Identify which cell holds the provided text, then report its [X, Y] central coordinate. 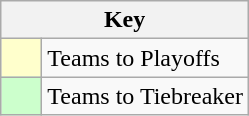
Teams to Tiebreaker [146, 96]
Teams to Playoffs [146, 58]
Key [125, 20]
